Pinpoint the cell where the given text exists, returning its (X, Y) midpoint coordinate. 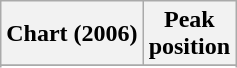
Peakposition (189, 34)
Chart (2006) (72, 34)
